Return the [x, y] coordinate for the center point of the cell that contains the specified text.  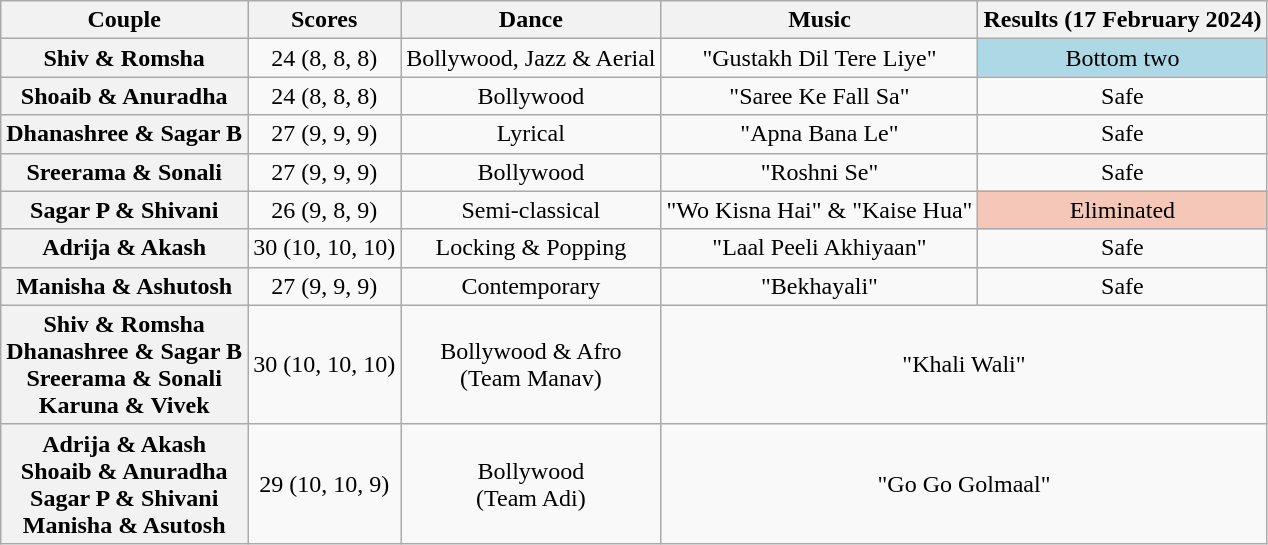
26 (9, 8, 9) [324, 210]
"Laal Peeli Akhiyaan" [820, 248]
Scores [324, 20]
Shiv & RomshaDhanashree & Sagar BSreerama & SonaliKaruna & Vivek [124, 364]
Manisha & Ashutosh [124, 286]
"Bekhayali" [820, 286]
"Roshni Se" [820, 172]
Bottom two [1122, 58]
Semi-classical [531, 210]
"Gustakh Dil Tere Liye" [820, 58]
Couple [124, 20]
Sreerama & Sonali [124, 172]
"Apna Bana Le" [820, 134]
Dance [531, 20]
Bollywood, Jazz & Aerial [531, 58]
Locking & Popping [531, 248]
"Saree Ke Fall Sa" [820, 96]
Music [820, 20]
"Wo Kisna Hai" & "Kaise Hua" [820, 210]
Adrija & AkashShoaib & AnuradhaSagar P & ShivaniManisha & Asutosh [124, 484]
29 (10, 10, 9) [324, 484]
Bollywood(Team Adi) [531, 484]
"Go Go Golmaal" [964, 484]
"Khali Wali" [964, 364]
Lyrical [531, 134]
Eliminated [1122, 210]
Results (17 February 2024) [1122, 20]
Dhanashree & Sagar B [124, 134]
Bollywood & Afro(Team Manav) [531, 364]
Shiv & Romsha [124, 58]
Sagar P & Shivani [124, 210]
Adrija & Akash [124, 248]
Shoaib & Anuradha [124, 96]
Contemporary [531, 286]
